Search for the cell housing the specified text and yield its (X, Y) center coordinate. 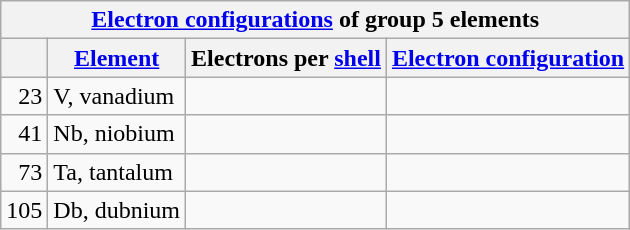
Element (117, 58)
41 (24, 134)
Electron configuration (508, 58)
23 (24, 96)
V, vanadium (117, 96)
Electrons per shell (286, 58)
Nb, niobium (117, 134)
105 (24, 210)
Electron configurations of group 5 elements (316, 20)
Ta, tantalum (117, 172)
Db, dubnium (117, 210)
73 (24, 172)
